Output the (X, Y) coordinate of the center of the cell containing the given text.  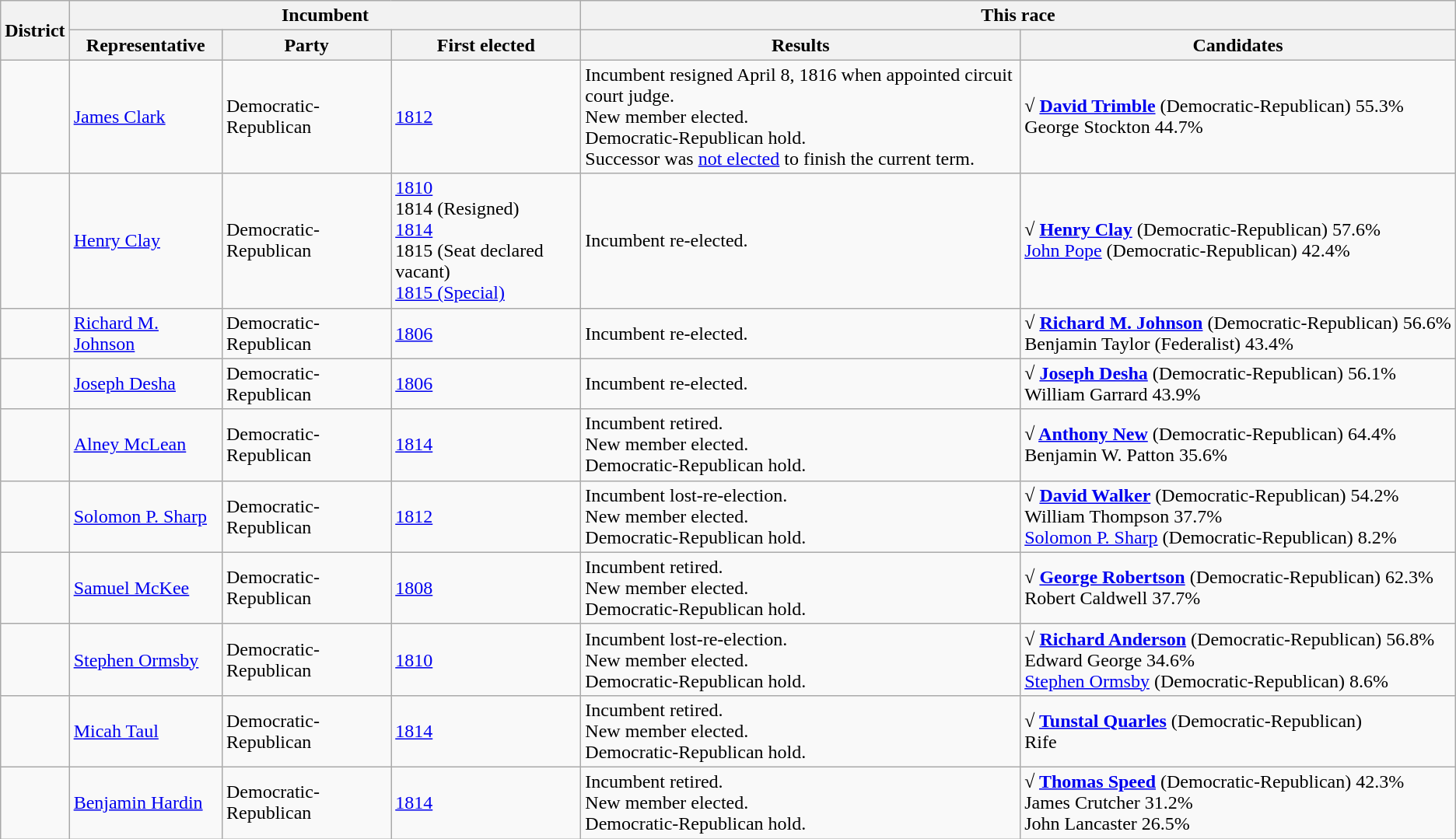
1810 (486, 659)
√ Richard Anderson (Democratic-Republican) 56.8%Edward George 34.6%Stephen Ormsby (Democratic-Republican) 8.6% (1238, 659)
Benjamin Hardin (145, 802)
This race (1018, 16)
Stephen Ormsby (145, 659)
√ George Robertson (Democratic-Republican) 62.3%Robert Caldwell 37.7% (1238, 588)
First elected (486, 45)
Representative (145, 45)
√ Anthony New (Democratic-Republican) 64.4%Benjamin W. Patton 35.6% (1238, 445)
Henry Clay (145, 241)
Incumbent (325, 16)
√ Thomas Speed (Democratic-Republican) 42.3%James Crutcher 31.2%John Lancaster 26.5% (1238, 802)
√ David Walker (Democratic-Republican) 54.2%William Thompson 37.7%Solomon P. Sharp (Democratic-Republican) 8.2% (1238, 516)
Joseph Desha (145, 384)
18101814 (Resigned)18141815 (Seat declared vacant)1815 (Special) (486, 241)
Samuel McKee (145, 588)
Party (306, 45)
√ Henry Clay (Democratic-Republican) 57.6%John Pope (Democratic-Republican) 42.4% (1238, 241)
James Clark (145, 117)
√ Richard M. Johnson (Democratic-Republican) 56.6%Benjamin Taylor (Federalist) 43.4% (1238, 333)
Micah Taul (145, 731)
1808 (486, 588)
√ Joseph Desha (Democratic-Republican) 56.1%William Garrard 43.9% (1238, 384)
District (35, 30)
√ David Trimble (Democratic-Republican) 55.3%George Stockton 44.7% (1238, 117)
√ Tunstal Quarles (Democratic-Republican)Rife (1238, 731)
Alney McLean (145, 445)
Solomon P. Sharp (145, 516)
Richard M. Johnson (145, 333)
Results (801, 45)
Candidates (1238, 45)
